Scan for the cell matching the given text and deliver its (x, y) coordinate at center. 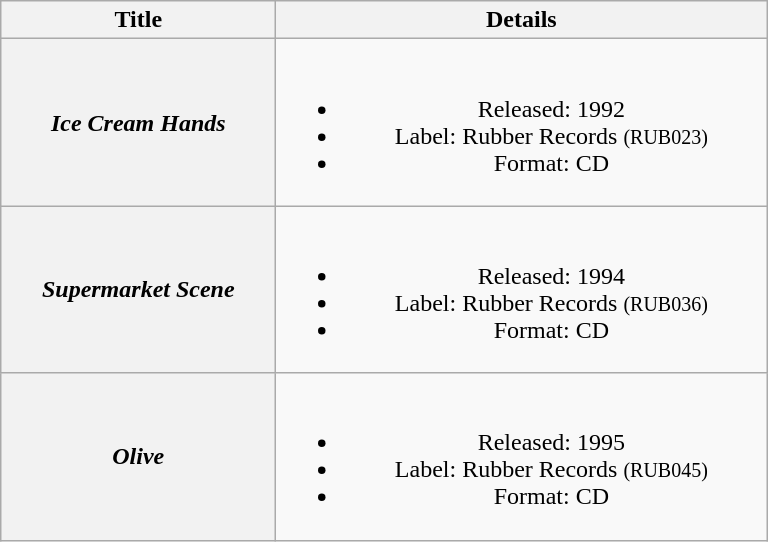
Olive (138, 456)
Released: 1992Label: Rubber Records (RUB023)Format: CD (522, 122)
Title (138, 20)
Details (522, 20)
Released: 1995Label: Rubber Records (RUB045)Format: CD (522, 456)
Released: 1994Label: Rubber Records (RUB036)Format: CD (522, 290)
Supermarket Scene (138, 290)
Ice Cream Hands (138, 122)
